Determine the (x, y) coordinate at the center of the cell enclosing the given text.  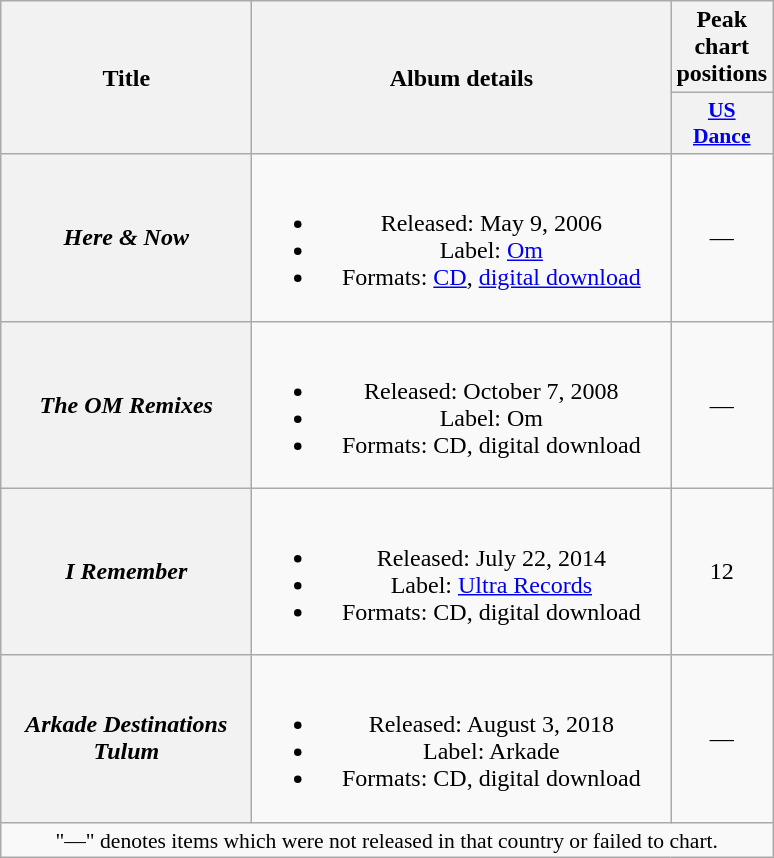
Released: July 22, 2014Label: Ultra RecordsFormats: CD, digital download (462, 572)
Released: October 7, 2008Label: OmFormats: CD, digital download (462, 404)
"—" denotes items which were not released in that country or failed to chart. (387, 840)
I Remember (126, 572)
Arkade Destinations Tulum (126, 738)
Peak chart positions (722, 47)
Released: May 9, 2006Label: OmFormats: CD, digital download (462, 238)
The OM Remixes (126, 404)
Title (126, 78)
Album details (462, 78)
12 (722, 572)
Released: August 3, 2018Label: ArkadeFormats: CD, digital download (462, 738)
USDance (722, 124)
Here & Now (126, 238)
